Pinpoint the cell where the given text exists, returning its [X, Y] midpoint coordinate. 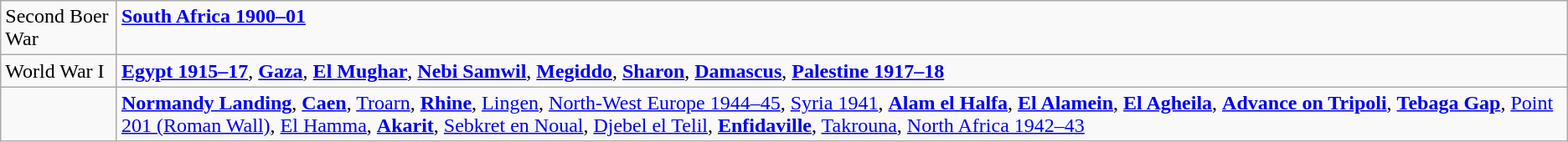
Egypt 1915–17, Gaza, El Mughar, Nebi Samwil, Megiddo, Sharon, Damascus, Palestine 1917–18 [842, 71]
South Africa 1900–01 [842, 28]
World War I [59, 71]
Second Boer War [59, 28]
